Output the (x, y) coordinate of the center of the cell containing the given text.  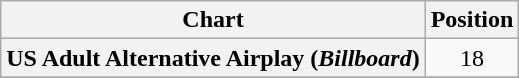
Chart (213, 20)
18 (472, 58)
Position (472, 20)
US Adult Alternative Airplay (Billboard) (213, 58)
